Extract the [X, Y] coordinate from the center of the cell holding the provided text.  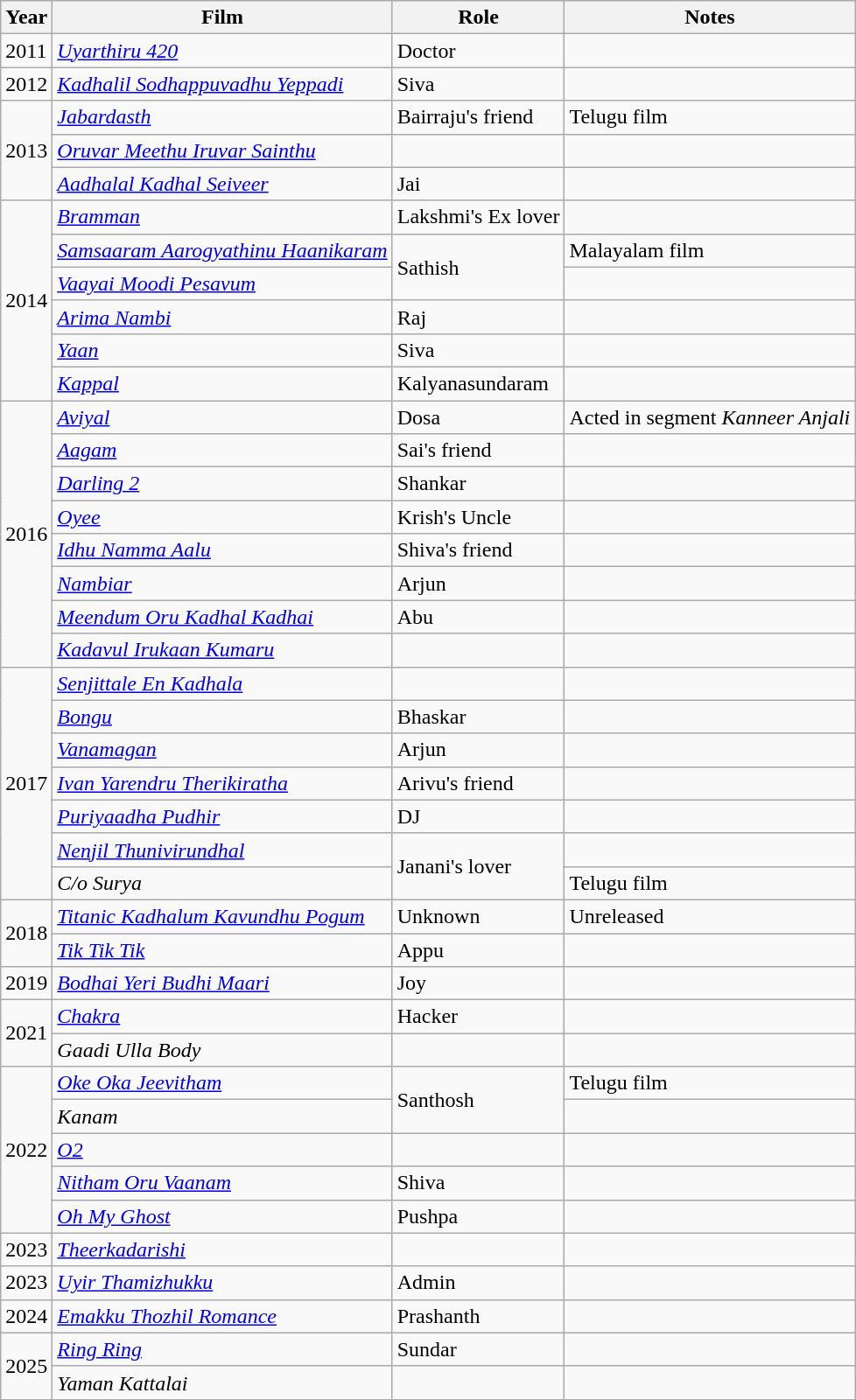
Puriyaadha Pudhir [222, 816]
Notes [710, 17]
Bodhai Yeri Budhi Maari [222, 983]
Film [222, 17]
2024 [26, 1316]
2018 [26, 933]
Santhosh [478, 1100]
Bramman [222, 217]
Vanamagan [222, 750]
Hacker [478, 1017]
Uyir Thamizhukku [222, 1283]
Bhaskar [478, 717]
Oke Oka Jeevitham [222, 1083]
Krish's Uncle [478, 517]
Bongu [222, 717]
Tik Tik Tik [222, 949]
2016 [26, 534]
Kadavul Irukaan Kumaru [222, 650]
Shankar [478, 484]
DJ [478, 816]
2021 [26, 1033]
Prashanth [478, 1316]
C/o Surya [222, 883]
2014 [26, 300]
Kadhalil Sodhappuvadhu Yeppadi [222, 84]
Admin [478, 1283]
Sai's friend [478, 451]
Aviyal [222, 417]
Oruvar Meethu Iruvar Sainthu [222, 150]
Aagam [222, 451]
Jabardasth [222, 117]
Aadhalal Kadhal Seiveer [222, 184]
Appu [478, 949]
Lakshmi's Ex lover [478, 217]
Darling 2 [222, 484]
O2 [222, 1150]
Oh My Ghost [222, 1216]
2017 [26, 783]
Arivu's friend [478, 783]
Samsaaram Aarogyathinu Haanikaram [222, 250]
2019 [26, 983]
Ivan Yarendru Therikiratha [222, 783]
Dosa [478, 417]
Nambiar [222, 584]
2025 [26, 1366]
Sundar [478, 1349]
2012 [26, 84]
Meendum Oru Kadhal Kadhai [222, 617]
Unknown [478, 916]
2022 [26, 1150]
Unreleased [710, 916]
Senjittale En Kadhala [222, 683]
Kanam [222, 1116]
Theerkadarishi [222, 1249]
Acted in segment Kanneer Anjali [710, 417]
Yaman Kattalai [222, 1382]
Kalyanasundaram [478, 383]
Gaadi Ulla Body [222, 1050]
Nitham Oru Vaanam [222, 1183]
Arima Nambi [222, 317]
Jai [478, 184]
Ring Ring [222, 1349]
Janani's lover [478, 866]
Emakku Thozhil Romance [222, 1316]
Joy [478, 983]
Sathish [478, 267]
Shiva's friend [478, 550]
Oyee [222, 517]
Pushpa [478, 1216]
Vaayai Moodi Pesavum [222, 283]
Chakra [222, 1017]
Malayalam film [710, 250]
Kappal [222, 383]
Yaan [222, 350]
2011 [26, 51]
Nenjil Thunivirundhal [222, 850]
Raj [478, 317]
Shiva [478, 1183]
Role [478, 17]
Idhu Namma Aalu [222, 550]
Uyarthiru 420 [222, 51]
Doctor [478, 51]
Abu [478, 617]
2013 [26, 150]
Year [26, 17]
Titanic Kadhalum Kavundhu Pogum [222, 916]
Bairraju's friend [478, 117]
